Return the (X, Y) coordinate for the center point of the cell that contains the specified text.  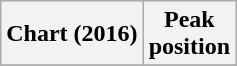
Peakposition (189, 34)
Chart (2016) (72, 34)
